Provide the (X, Y) coordinate of the cell's center where the given text is located.  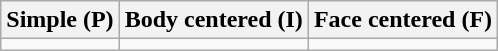
Body centered (I) (214, 20)
Face centered (F) (402, 20)
Simple (P) (60, 20)
